Output the [x, y] coordinate of the center of the cell containing the given text.  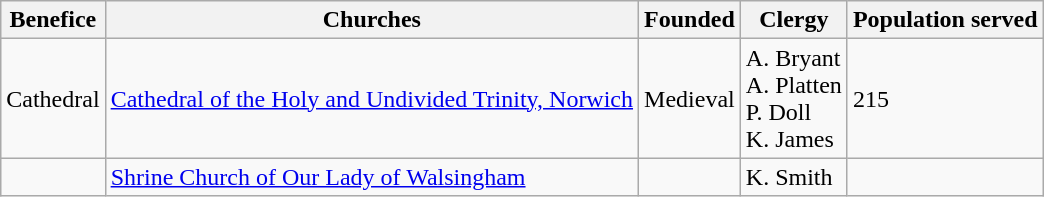
Founded [690, 20]
A. BryantA. PlattenP. DollK. James [794, 98]
K. Smith [794, 177]
Churches [372, 20]
Cathedral of the Holy and Undivided Trinity, Norwich [372, 98]
Cathedral [53, 98]
215 [945, 98]
Population served [945, 20]
Benefice [53, 20]
Shrine Church of Our Lady of Walsingham [372, 177]
Medieval [690, 98]
Clergy [794, 20]
